For the text-containing cell, return its midpoint in (x, y) coordinate format. 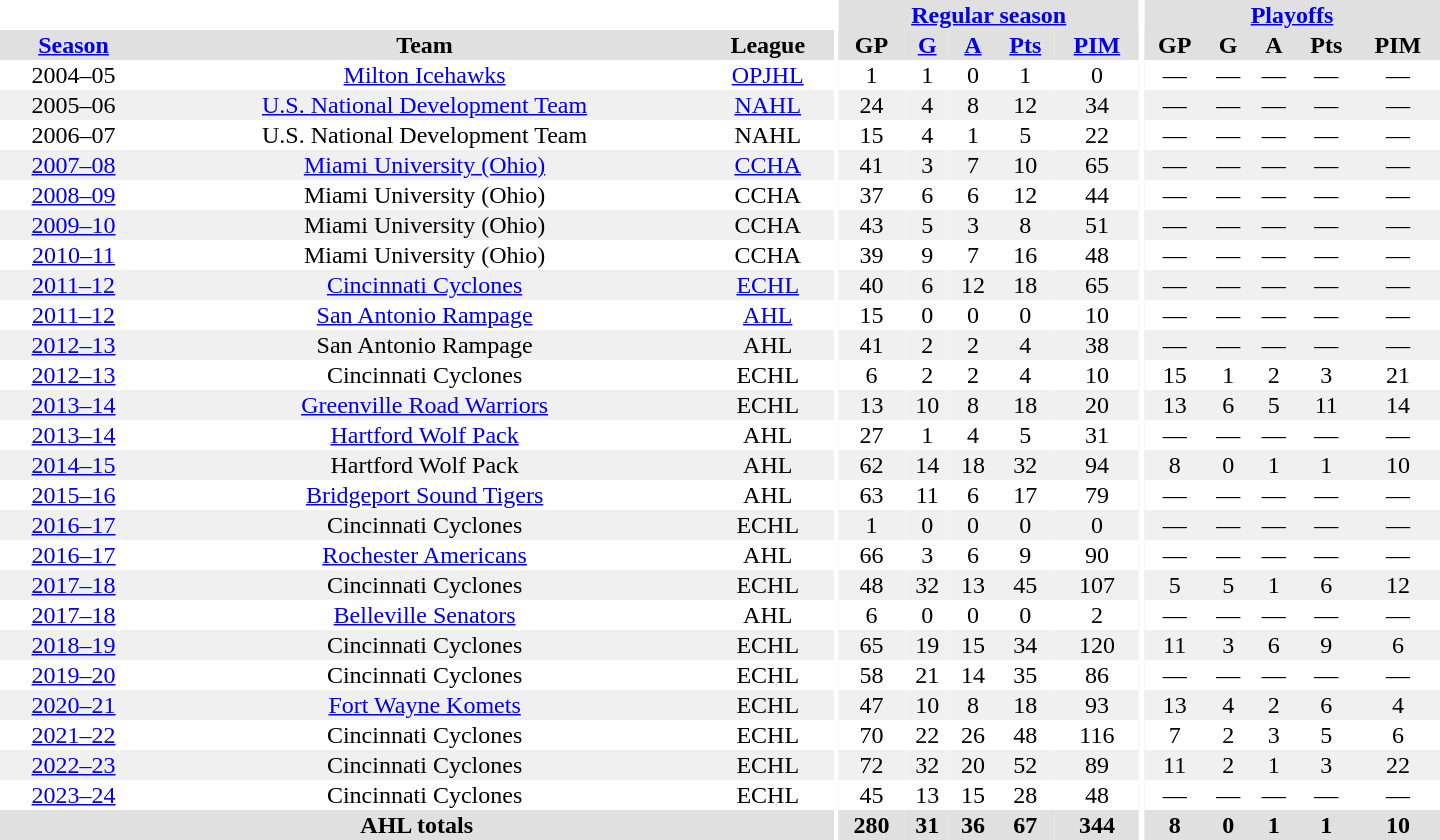
86 (1097, 675)
89 (1097, 765)
2010–11 (74, 255)
2023–24 (74, 795)
2018–19 (74, 645)
94 (1097, 465)
Belleville Senators (424, 615)
League (768, 45)
Bridgeport Sound Tigers (424, 495)
2006–07 (74, 135)
OPJHL (768, 75)
67 (1026, 825)
36 (973, 825)
47 (871, 705)
26 (973, 735)
2005–06 (74, 105)
52 (1026, 765)
116 (1097, 735)
Rochester Americans (424, 555)
43 (871, 225)
107 (1097, 585)
63 (871, 495)
66 (871, 555)
93 (1097, 705)
2007–08 (74, 165)
35 (1026, 675)
24 (871, 105)
79 (1097, 495)
Milton Icehawks (424, 75)
90 (1097, 555)
37 (871, 195)
38 (1097, 345)
2021–22 (74, 735)
Fort Wayne Komets (424, 705)
72 (871, 765)
62 (871, 465)
AHL totals (416, 825)
Regular season (988, 15)
19 (927, 645)
344 (1097, 825)
120 (1097, 645)
2014–15 (74, 465)
44 (1097, 195)
2015–16 (74, 495)
2020–21 (74, 705)
280 (871, 825)
28 (1026, 795)
2004–05 (74, 75)
2008–09 (74, 195)
17 (1026, 495)
Season (74, 45)
Team (424, 45)
2022–23 (74, 765)
Greenville Road Warriors (424, 405)
27 (871, 435)
39 (871, 255)
70 (871, 735)
2009–10 (74, 225)
16 (1026, 255)
Playoffs (1292, 15)
40 (871, 285)
2019–20 (74, 675)
58 (871, 675)
51 (1097, 225)
